From the cell containing the given text, extract its center point as [x, y] coordinate. 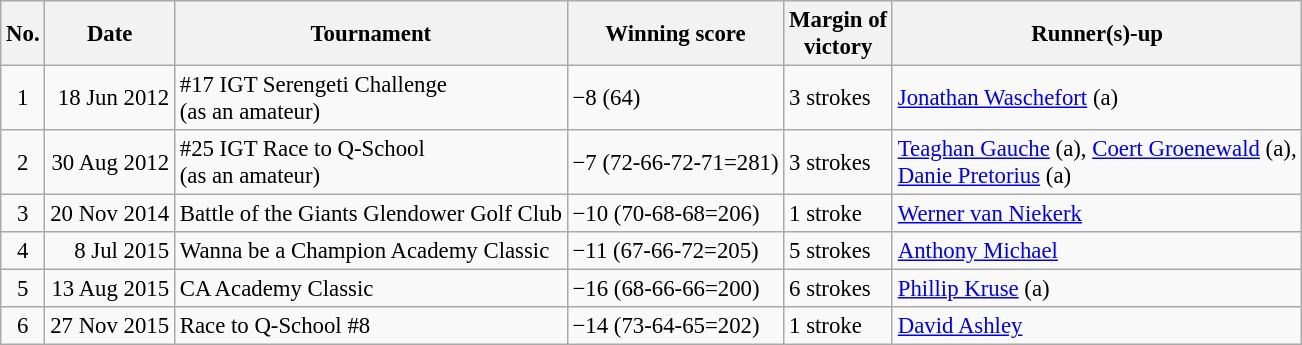
CA Academy Classic [370, 289]
−16 (68-66-66=200) [676, 289]
20 Nov 2014 [110, 214]
1 stroke [838, 214]
Winning score [676, 34]
4 [23, 251]
Werner van Niekerk [1096, 214]
13 Aug 2015 [110, 289]
−10 (70-68-68=206) [676, 214]
5 [23, 289]
5 strokes [838, 251]
Runner(s)-up [1096, 34]
3 [23, 214]
1 [23, 98]
8 Jul 2015 [110, 251]
Tournament [370, 34]
Teaghan Gauche (a), Coert Groenewald (a), Danie Pretorius (a) [1096, 162]
#25 IGT Race to Q-School(as an amateur) [370, 162]
Margin ofvictory [838, 34]
Date [110, 34]
No. [23, 34]
18 Jun 2012 [110, 98]
Phillip Kruse (a) [1096, 289]
Wanna be a Champion Academy Classic [370, 251]
Anthony Michael [1096, 251]
Battle of the Giants Glendower Golf Club [370, 214]
Jonathan Waschefort (a) [1096, 98]
−11 (67-66-72=205) [676, 251]
#17 IGT Serengeti Challenge(as an amateur) [370, 98]
6 strokes [838, 289]
30 Aug 2012 [110, 162]
−7 (72-66-72-71=281) [676, 162]
−8 (64) [676, 98]
2 [23, 162]
